Extract the [X, Y] coordinate from the center of the cell holding the provided text.  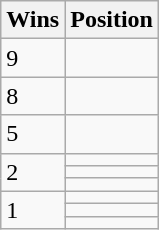
2 [33, 172]
8 [33, 96]
1 [33, 210]
5 [33, 134]
Wins [33, 20]
9 [33, 58]
Position [112, 20]
